Identify which cell holds the provided text, then report its (X, Y) central coordinate. 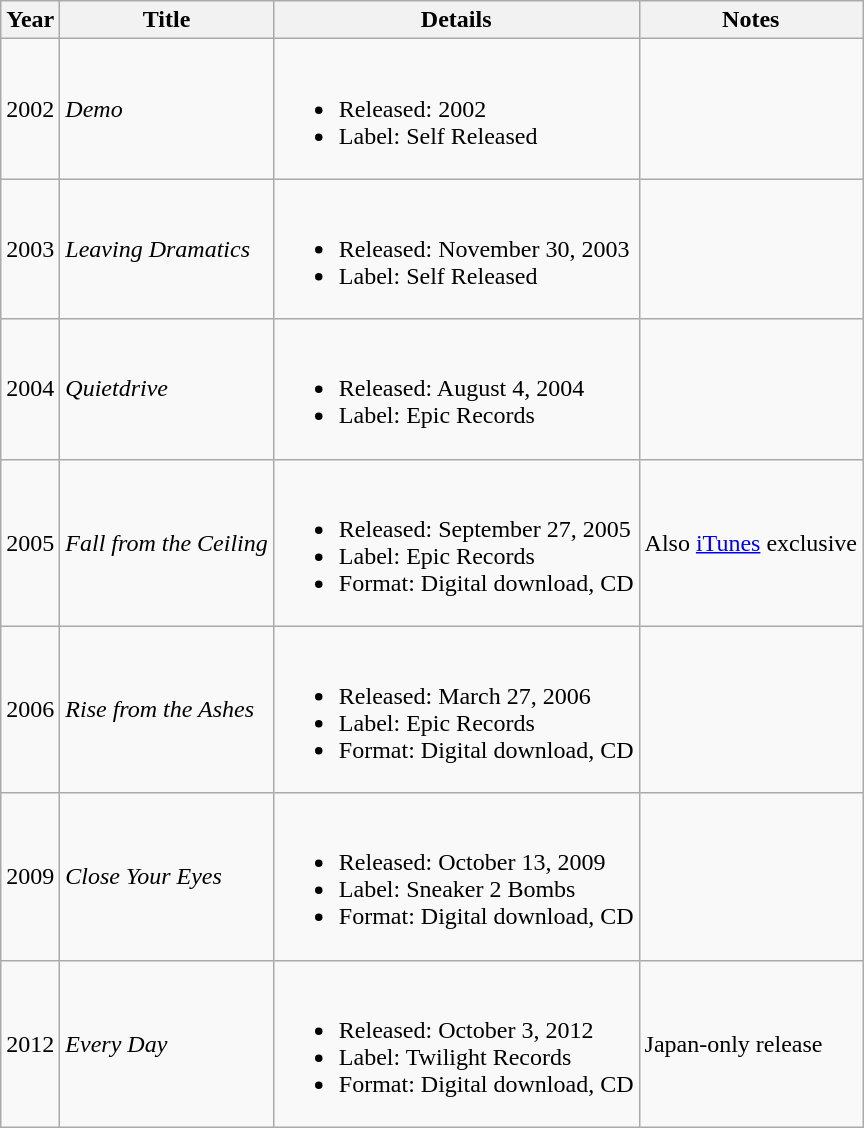
Every Day (166, 1044)
Rise from the Ashes (166, 710)
Quietdrive (166, 389)
Leaving Dramatics (166, 249)
2006 (30, 710)
Title (166, 20)
Released: September 27, 2005Label: Epic RecordsFormat: Digital download, CD (456, 542)
2012 (30, 1044)
Fall from the Ceiling (166, 542)
2009 (30, 876)
Released: October 3, 2012Label: Twilight RecordsFormat: Digital download, CD (456, 1044)
Released: March 27, 2006Label: Epic RecordsFormat: Digital download, CD (456, 710)
Year (30, 20)
2002 (30, 109)
Demo (166, 109)
Details (456, 20)
Japan-only release (751, 1044)
2004 (30, 389)
Released: October 13, 2009Label: Sneaker 2 BombsFormat: Digital download, CD (456, 876)
Released: November 30, 2003Label: Self Released (456, 249)
Notes (751, 20)
Released: August 4, 2004Label: Epic Records (456, 389)
Released: 2002Label: Self Released (456, 109)
Also iTunes exclusive (751, 542)
2003 (30, 249)
Close Your Eyes (166, 876)
2005 (30, 542)
